Identify which cell holds the provided text, then report its (x, y) central coordinate. 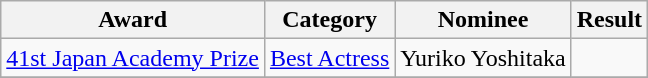
41st Japan Academy Prize (133, 58)
Category (329, 20)
Award (133, 20)
Yuriko Yoshitaka (483, 58)
Best Actress (329, 58)
Nominee (483, 20)
Result (609, 20)
